Output the [x, y] coordinate of the center of the cell containing the given text.  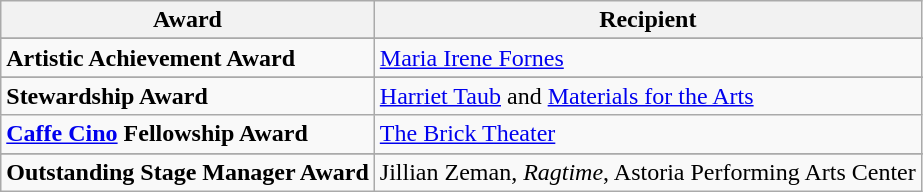
Recipient [648, 20]
Outstanding Stage Manager Award [188, 172]
Jillian Zeman, Ragtime, Astoria Performing Arts Center [648, 172]
Stewardship Award [188, 96]
Caffe Cino Fellowship Award [188, 134]
Artistic Achievement Award [188, 58]
Harriet Taub and Materials for the Arts [648, 96]
Award [188, 20]
The Brick Theater [648, 134]
Maria Irene Fornes [648, 58]
